Determine the [X, Y] coordinate at the center of the cell enclosing the given text.  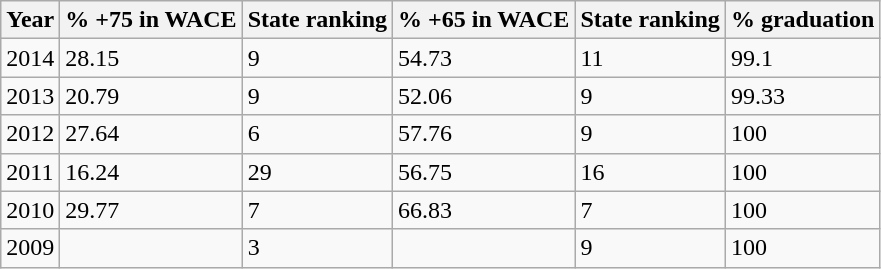
16.24 [151, 172]
2012 [30, 134]
Year [30, 20]
99.1 [802, 58]
6 [317, 134]
11 [650, 58]
2013 [30, 96]
20.79 [151, 96]
29 [317, 172]
% +75 in WACE [151, 20]
% graduation [802, 20]
2011 [30, 172]
2014 [30, 58]
% +65 in WACE [484, 20]
28.15 [151, 58]
52.06 [484, 96]
16 [650, 172]
57.76 [484, 134]
99.33 [802, 96]
2010 [30, 210]
56.75 [484, 172]
66.83 [484, 210]
54.73 [484, 58]
3 [317, 248]
2009 [30, 248]
29.77 [151, 210]
27.64 [151, 134]
